Return (x, y) of the center of cell containing provided text 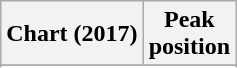
Peakposition (189, 34)
Chart (2017) (72, 34)
